Identify which cell holds the provided text, then report its [X, Y] central coordinate. 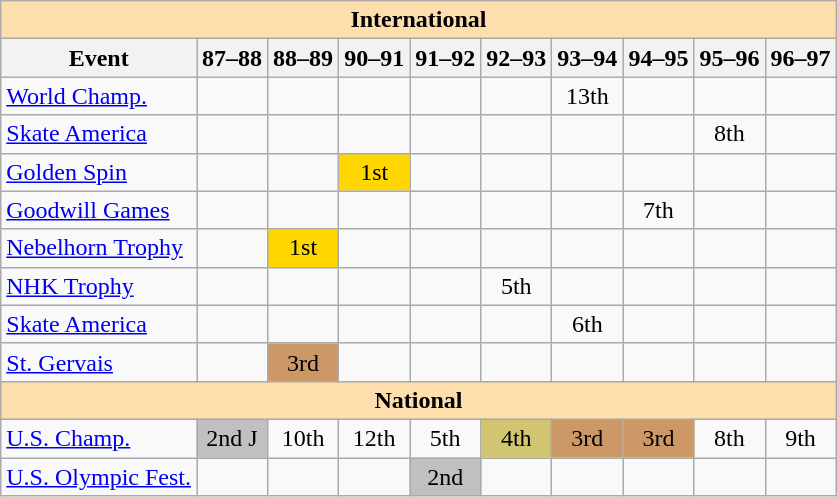
International [418, 20]
2nd [446, 477]
13th [588, 96]
96–97 [800, 58]
Nebelhorn Trophy [99, 248]
9th [800, 438]
U.S. Olympic Fest. [99, 477]
Event [99, 58]
7th [658, 210]
90–91 [374, 58]
4th [516, 438]
94–95 [658, 58]
87–88 [232, 58]
Golden Spin [99, 172]
6th [588, 324]
91–92 [446, 58]
12th [374, 438]
95–96 [730, 58]
U.S. Champ. [99, 438]
NHK Trophy [99, 286]
National [418, 400]
2nd J [232, 438]
93–94 [588, 58]
World Champ. [99, 96]
88–89 [304, 58]
St. Gervais [99, 362]
Goodwill Games [99, 210]
92–93 [516, 58]
10th [304, 438]
